Capture the cell that displays the provided text and extract its (x, y) central coordinate. 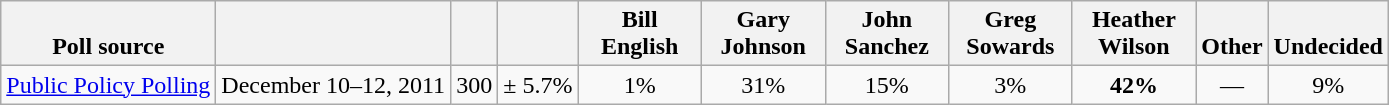
1% (640, 85)
— (1232, 85)
Public Policy Polling (108, 85)
BillEnglish (640, 34)
Other (1232, 34)
Poll source (108, 34)
± 5.7% (538, 85)
31% (763, 85)
GaryJohnson (763, 34)
9% (1328, 85)
Undecided (1328, 34)
HeatherWilson (1134, 34)
JohnSanchez (887, 34)
42% (1134, 85)
GregSowards (1011, 34)
December 10–12, 2011 (334, 85)
300 (474, 85)
15% (887, 85)
3% (1011, 85)
